From the cell containing the given text, extract its center point as [x, y] coordinate. 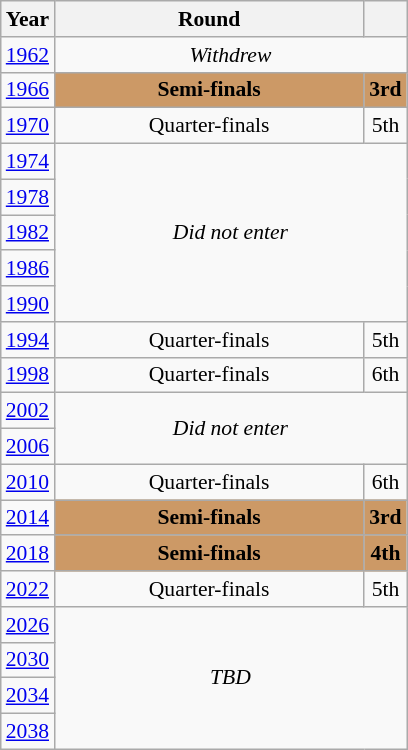
TBD [230, 678]
1990 [28, 304]
1970 [28, 126]
2026 [28, 625]
1994 [28, 340]
1978 [28, 197]
4th [386, 554]
1974 [28, 162]
Round [209, 19]
2006 [28, 447]
2014 [28, 518]
1982 [28, 233]
1986 [28, 269]
2018 [28, 554]
2010 [28, 482]
2002 [28, 411]
Year [28, 19]
1962 [28, 55]
2022 [28, 589]
1998 [28, 375]
Withdrew [230, 55]
2034 [28, 696]
2030 [28, 660]
2038 [28, 732]
1966 [28, 90]
